Scan for the cell matching the given text and deliver its [X, Y] coordinate at center. 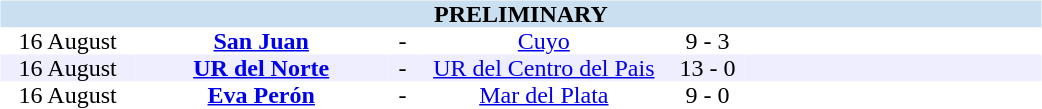
Cuyo [544, 42]
UR del Centro del Pais [544, 68]
Mar del Plata [544, 96]
UR del Norte [262, 68]
San Juan [262, 42]
9 - 0 [707, 96]
Eva Perón [262, 96]
9 - 3 [707, 42]
PRELIMINARY [520, 14]
13 - 0 [707, 68]
